Identify which cell holds the provided text, then report its (x, y) central coordinate. 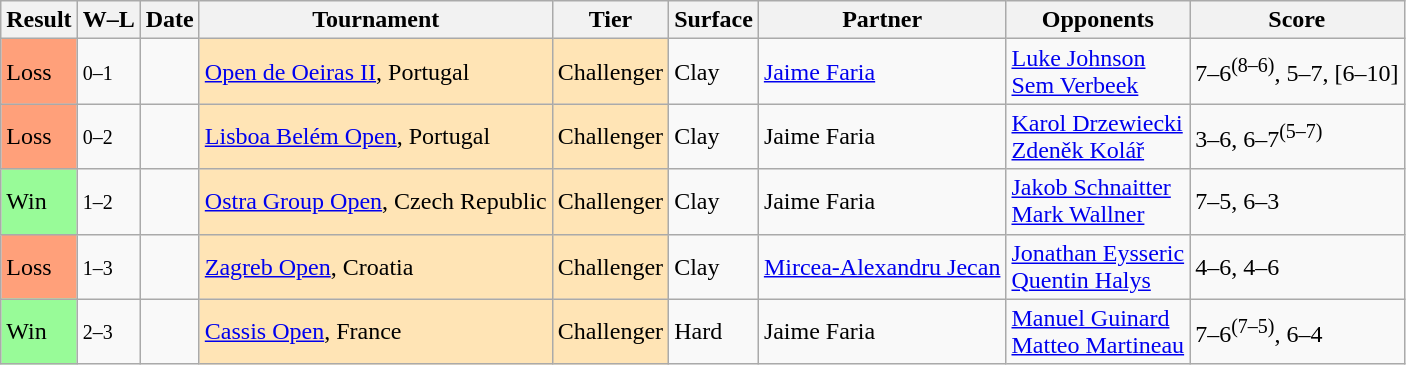
1–2 (108, 202)
2–3 (108, 332)
Partner (882, 20)
Hard (714, 332)
3–6, 6–7(5–7) (1297, 136)
W–L (108, 20)
1–3 (108, 266)
Tournament (376, 20)
Mircea-Alexandru Jecan (882, 266)
7–6(7–5), 6–4 (1297, 332)
4–6, 4–6 (1297, 266)
7–5, 6–3 (1297, 202)
Zagreb Open, Croatia (376, 266)
Tier (610, 20)
Lisboa Belém Open, Portugal (376, 136)
Score (1297, 20)
Jakob Schnaitter Mark Wallner (1098, 202)
Karol Drzewiecki Zdeněk Kolář (1098, 136)
0–1 (108, 72)
Manuel Guinard Matteo Martineau (1098, 332)
Open de Oeiras II, Portugal (376, 72)
Jonathan Eysseric Quentin Halys (1098, 266)
Date (170, 20)
0–2 (108, 136)
Luke Johnson Sem Verbeek (1098, 72)
Result (39, 20)
7–6(8–6), 5–7, [6–10] (1297, 72)
Cassis Open, France (376, 332)
Opponents (1098, 20)
Ostra Group Open, Czech Republic (376, 202)
Surface (714, 20)
